Identify which cell holds the provided text, then report its (X, Y) central coordinate. 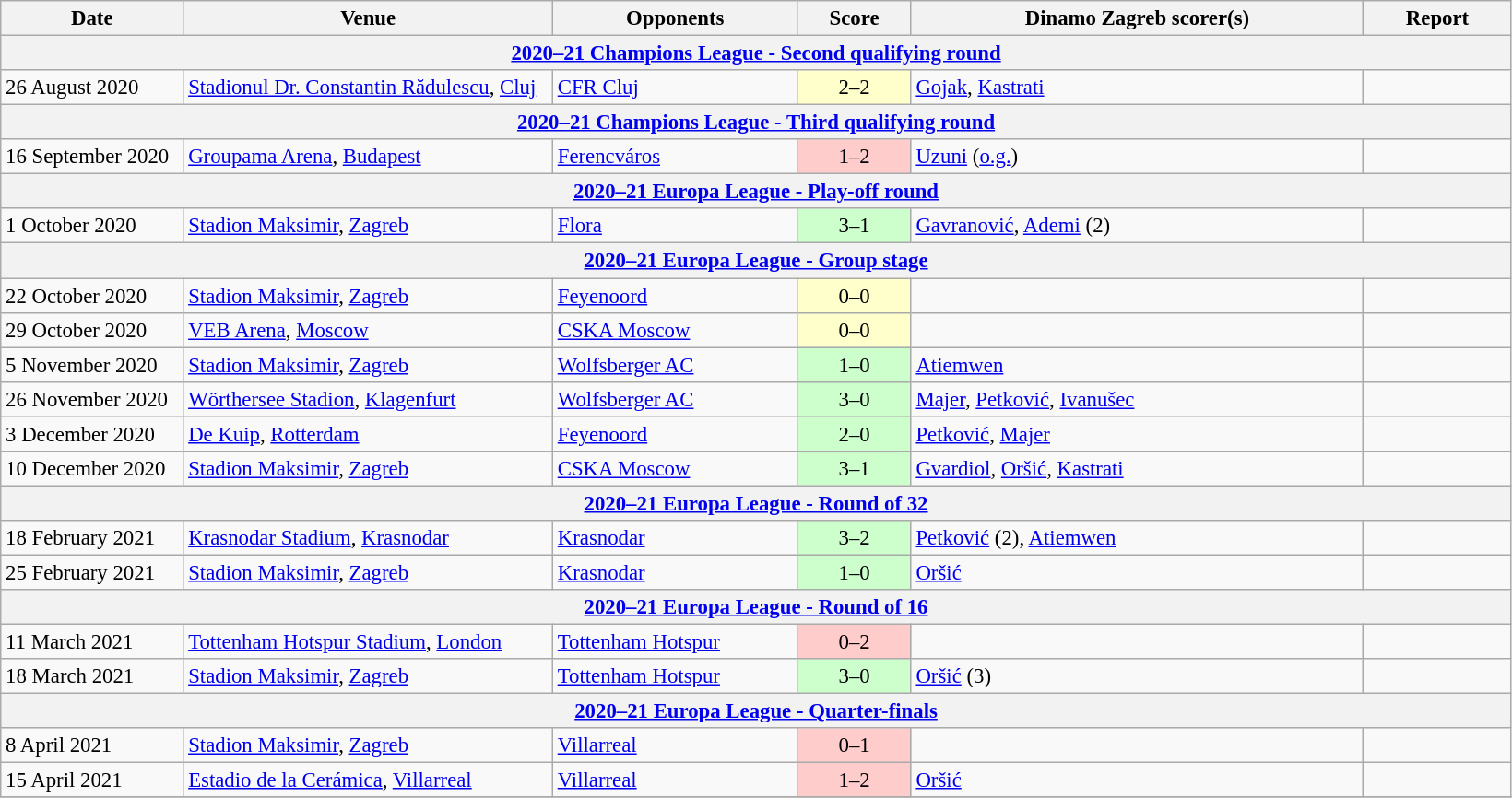
Tottenham Hotspur Stadium, London (369, 642)
Estadio de la Cerámica, Villarreal (369, 780)
26 August 2020 (92, 88)
2020–21 Europa League - Round of 16 (756, 607)
Report (1438, 18)
2020–21 Europa League - Quarter-finals (756, 711)
18 March 2021 (92, 676)
2020–21 Europa League - Round of 32 (756, 503)
Venue (369, 18)
Krasnodar Stadium, Krasnodar (369, 538)
Gojak, Kastrati (1138, 88)
Wörthersee Stadion, Klagenfurt (369, 399)
Stadionul Dr. Constantin Rădulescu, Cluj (369, 88)
3 December 2020 (92, 434)
Gvardiol, Oršić, Kastrati (1138, 469)
Uzuni (o.g.) (1138, 157)
Flora (675, 226)
2020–21 Europa League - Play-off round (756, 192)
Opponents (675, 18)
Groupama Arena, Budapest (369, 157)
2–0 (854, 434)
Majer, Petković, Ivanušec (1138, 399)
29 October 2020 (92, 330)
18 February 2021 (92, 538)
2020–21 Europa League - Group stage (756, 261)
Oršić (3) (1138, 676)
Atiemwen (1138, 365)
0–1 (854, 745)
22 October 2020 (92, 296)
16 September 2020 (92, 157)
11 March 2021 (92, 642)
2020–21 Champions League - Third qualifying round (756, 123)
2020–21 Champions League - Second qualifying round (756, 53)
3–2 (854, 538)
15 April 2021 (92, 780)
10 December 2020 (92, 469)
5 November 2020 (92, 365)
VEB Arena, Moscow (369, 330)
25 February 2021 (92, 572)
Date (92, 18)
Petković (2), Atiemwen (1138, 538)
CFR Cluj (675, 88)
2–2 (854, 88)
Ferencváros (675, 157)
8 April 2021 (92, 745)
1 October 2020 (92, 226)
26 November 2020 (92, 399)
De Kuip, Rotterdam (369, 434)
0–2 (854, 642)
Score (854, 18)
Petković, Majer (1138, 434)
Gavranović, Ademi (2) (1138, 226)
Dinamo Zagreb scorer(s) (1138, 18)
